Scan for the cell matching the given text and deliver its (x, y) coordinate at center. 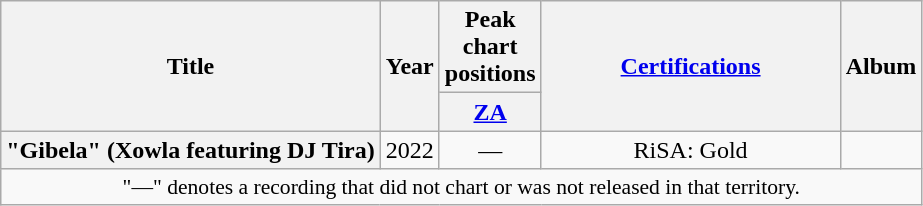
2022 (410, 150)
Year (410, 66)
— (490, 150)
Peak chart positions (490, 47)
Album (881, 66)
Certifications (690, 66)
"—" denotes a recording that did not chart or was not released in that territory. (462, 187)
RiSA: Gold (690, 150)
Title (190, 66)
"Gibela" (Xowla featuring DJ Tira) (190, 150)
ZA (490, 112)
